Capture the cell that displays the provided text and extract its [x, y] central coordinate. 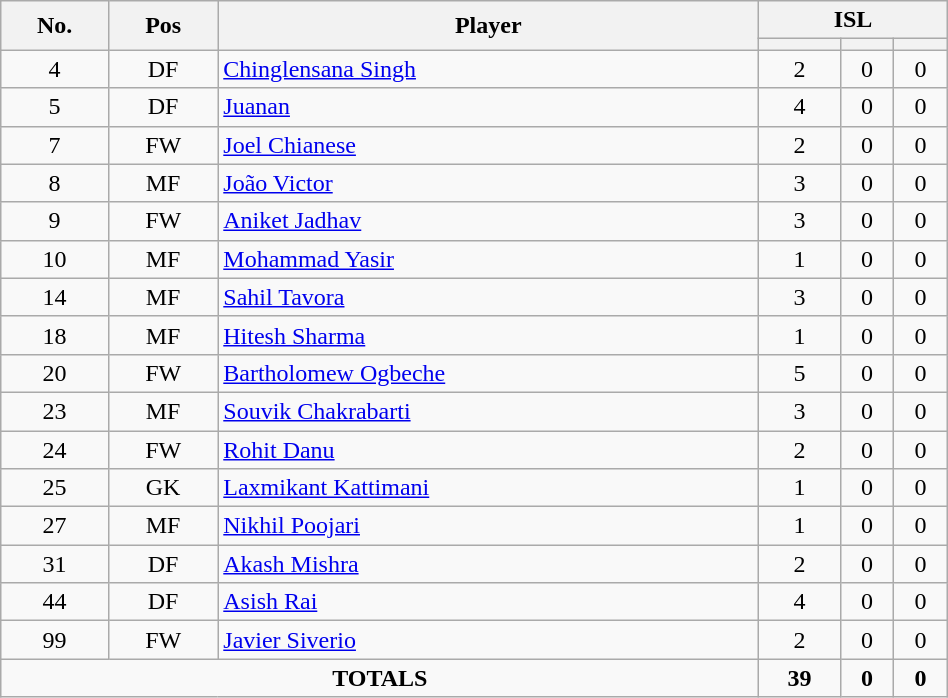
8 [55, 183]
Nikhil Poojari [488, 526]
No. [55, 26]
Mohammad Yasir [488, 259]
Sahil Tavora [488, 297]
20 [55, 373]
João Victor [488, 183]
Rohit Danu [488, 449]
18 [55, 335]
GK [162, 488]
Joel Chianese [488, 145]
Hitesh Sharma [488, 335]
Laxmikant Kattimani [488, 488]
31 [55, 564]
Chinglensana Singh [488, 69]
9 [55, 221]
Javier Siverio [488, 640]
24 [55, 449]
10 [55, 259]
Asish Rai [488, 602]
Pos [162, 26]
7 [55, 145]
Player [488, 26]
Bartholomew Ogbeche [488, 373]
14 [55, 297]
99 [55, 640]
Aniket Jadhav [488, 221]
44 [55, 602]
ISL [854, 20]
Souvik Chakrabarti [488, 411]
23 [55, 411]
25 [55, 488]
Akash Mishra [488, 564]
Juanan [488, 107]
TOTALS [380, 678]
39 [800, 678]
27 [55, 526]
